Detect which cell encompasses the target text, then output its [x, y] center coordinate. 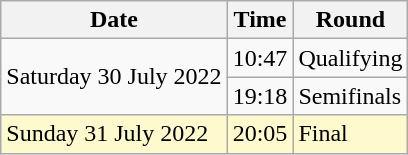
Semifinals [350, 96]
Round [350, 20]
Date [114, 20]
Saturday 30 July 2022 [114, 77]
Final [350, 134]
19:18 [260, 96]
Qualifying [350, 58]
Sunday 31 July 2022 [114, 134]
10:47 [260, 58]
20:05 [260, 134]
Time [260, 20]
